Provide the (x, y) coordinate of the cell's center where the given text is located.  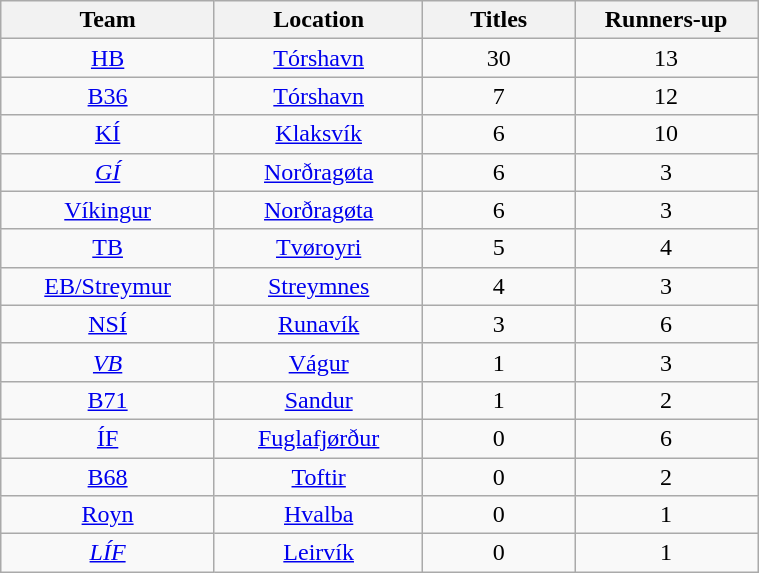
Leirvík (318, 553)
HB (108, 58)
LÍF (108, 553)
Tvøroyri (318, 248)
13 (666, 58)
TB (108, 248)
Toftir (318, 477)
Fuglafjørður (318, 438)
5 (499, 248)
GÍ (108, 172)
Titles (499, 20)
B36 (108, 96)
Vágur (318, 362)
B68 (108, 477)
Team (108, 20)
Location (318, 20)
10 (666, 134)
KÍ (108, 134)
Sandur (318, 400)
B71 (108, 400)
EB/Streymur (108, 286)
12 (666, 96)
7 (499, 96)
Runners-up (666, 20)
VB (108, 362)
Klaksvík (318, 134)
Runavík (318, 324)
ÍF (108, 438)
30 (499, 58)
Hvalba (318, 515)
Streymnes (318, 286)
NSÍ (108, 324)
Royn (108, 515)
Víkingur (108, 210)
